Pinpoint the cell where the given text exists, returning its (X, Y) midpoint coordinate. 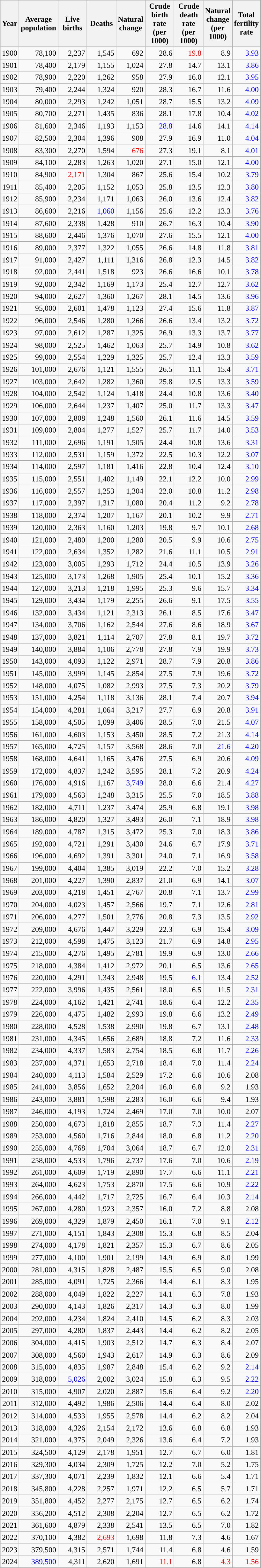
1974 (10, 953)
25.0 (160, 406)
2,571 (101, 1549)
1940 (10, 540)
117,000 (39, 503)
2,642 (73, 381)
1904 (10, 102)
2,525 (73, 345)
1996 (10, 1221)
243,000 (39, 1099)
3,064 (131, 1148)
2.02 (246, 1404)
19.6 (218, 674)
4,916 (73, 783)
1,717 (101, 1197)
220,000 (39, 978)
222,000 (39, 990)
4,113 (73, 1075)
20.5 (160, 540)
2,363 (73, 527)
179,000 (39, 795)
2,342 (73, 284)
1,826 (101, 1306)
10.9 (218, 1185)
122,000 (39, 552)
1914 (10, 223)
1947 (10, 625)
2,178 (101, 1452)
78,900 (39, 77)
4,100 (73, 1258)
1,691 (131, 1562)
1,024 (131, 65)
2,480 (73, 540)
26.5 (160, 369)
2,506 (131, 1404)
87,600 (39, 223)
1,111 (101, 260)
2,443 (131, 1330)
321,000 (39, 1440)
7.8 (218, 1294)
4,162 (73, 1002)
1,080 (131, 503)
1,266 (131, 321)
1998 (10, 1245)
2.78 (246, 503)
1967 (10, 868)
1908 (10, 150)
95,000 (39, 308)
13.0 (218, 953)
201,000 (39, 880)
1949 (10, 649)
1,118 (101, 698)
361,600 (39, 1525)
1,416 (131, 467)
14.3 (160, 1306)
1,843 (101, 1233)
274,000 (39, 1245)
3,123 (131, 941)
84,900 (39, 175)
4,692 (73, 856)
2008 (10, 1367)
19.5 (160, 978)
1981 (10, 1039)
2,644 (73, 406)
2,617 (131, 1355)
2,446 (73, 236)
1,598 (101, 1099)
2,561 (131, 990)
91,000 (39, 260)
1,828 (101, 1270)
1961 (10, 795)
2.65 (246, 966)
2,293 (73, 102)
Natural change (131, 24)
1,555 (131, 369)
676 (131, 150)
2,676 (73, 369)
1,171 (101, 199)
1977 (10, 990)
2023 (10, 1549)
240,000 (39, 1075)
2003 (10, 1306)
5.4 (218, 1477)
1903 (10, 90)
2,304 (73, 138)
2,002 (101, 1379)
2.66 (246, 953)
1,122 (101, 661)
2,270 (73, 150)
4.20 (246, 746)
3.90 (246, 223)
1,832 (131, 1477)
226,000 (39, 1014)
2,326 (131, 1440)
308,000 (39, 1355)
1,698 (131, 1537)
2,948 (131, 978)
4,218 (73, 893)
206,000 (39, 917)
20.6 (218, 759)
836 (131, 114)
246,000 (39, 1112)
1,152 (101, 187)
2,205 (73, 187)
1,716 (101, 1136)
99,000 (39, 357)
1963 (10, 820)
3.73 (246, 649)
Year (10, 24)
1,712 (131, 564)
17.9 (218, 844)
129,000 (39, 601)
4,129 (73, 1452)
1,560 (131, 418)
3,213 (73, 589)
1982 (10, 1051)
1943 (10, 576)
1,652 (101, 1087)
1,145 (101, 674)
314,000 (39, 1416)
4,384 (73, 966)
4,049 (73, 1294)
4.07 (246, 722)
1,155 (101, 65)
241,000 (39, 1087)
1,253 (101, 491)
4,475 (73, 1014)
3,005 (73, 564)
2,707 (131, 637)
1953 (10, 698)
2001 (10, 1282)
2,427 (73, 260)
1959 (10, 771)
4,375 (73, 1440)
4,193 (73, 1112)
1,207 (101, 515)
2,972 (131, 966)
3,595 (131, 771)
2,020 (101, 1392)
1,193 (101, 126)
2.27 (246, 1124)
1905 (10, 114)
1,277 (101, 430)
2,634 (73, 552)
1,181 (101, 467)
290,000 (39, 1306)
2,778 (131, 649)
2010 (10, 1392)
2,971 (131, 661)
1,943 (101, 1355)
4,676 (73, 929)
24.6 (160, 844)
2,216 (73, 211)
3,493 (131, 820)
2,487 (131, 1270)
1,753 (101, 1185)
1,267 (131, 296)
1,293 (101, 564)
2,542 (73, 394)
1.81 (246, 1452)
1942 (10, 564)
4,641 (73, 759)
83,300 (39, 150)
1,583 (101, 1051)
1,149 (131, 479)
2,171 (73, 175)
1,796 (101, 1160)
4,311 (73, 1562)
79,400 (39, 90)
1983 (10, 1063)
1919 (10, 284)
271,000 (39, 1233)
2,255 (131, 601)
1,268 (101, 576)
22.2 (160, 868)
9.7 (189, 527)
4,492 (73, 1404)
5.2 (218, 1464)
3,996 (73, 990)
1,060 (101, 211)
2,544 (131, 625)
1,315 (101, 832)
81,600 (39, 126)
1910 (10, 175)
2,257 (101, 1489)
1980 (10, 1026)
3,430 (131, 844)
121,000 (39, 540)
3,472 (131, 832)
1,447 (101, 929)
1,462 (101, 345)
2,741 (131, 1002)
1,324 (101, 90)
2.52 (246, 978)
2,179 (73, 65)
2,612 (73, 333)
203,000 (39, 893)
3,315 (131, 795)
2,725 (131, 1197)
1,322 (101, 248)
3.67 (246, 625)
94,000 (39, 296)
4,820 (73, 820)
1939 (10, 527)
4,879 (73, 1525)
2.95 (246, 941)
3.58 (246, 856)
1,482 (101, 1014)
3.31 (246, 442)
1,169 (101, 284)
1955 (10, 722)
1,905 (131, 576)
1900 (10, 53)
2,546 (73, 321)
3.10 (246, 467)
1948 (10, 637)
9.6 (189, 589)
4,227 (73, 880)
1.72 (246, 1513)
2,689 (131, 1039)
3,881 (73, 1099)
1991 (10, 1160)
2014 (10, 1440)
115,000 (39, 479)
186,000 (39, 820)
4.24 (246, 771)
2020 (10, 1513)
1979 (10, 1014)
2,346 (73, 126)
2,220 (73, 77)
9.4 (218, 1099)
1,123 (131, 308)
1929 (10, 406)
215,000 (39, 953)
7.4 (189, 698)
192,000 (39, 844)
78,400 (39, 65)
1,156 (131, 211)
224,000 (39, 1002)
1950 (10, 661)
2,374 (73, 515)
1995 (10, 1209)
1921 (10, 308)
2,601 (73, 308)
3.95 (246, 77)
109,000 (39, 430)
140,000 (39, 649)
1,818 (101, 1124)
1902 (10, 77)
4,768 (73, 1148)
1,064 (101, 710)
3.09 (246, 929)
80,000 (39, 102)
22.8 (160, 467)
4,178 (73, 1245)
1,070 (131, 236)
1925 (10, 357)
151,000 (39, 698)
1935 (10, 479)
237,000 (39, 1063)
28.3 (160, 90)
1.75 (246, 1464)
1,191 (101, 442)
2,377 (73, 248)
3,217 (131, 710)
17.8 (189, 114)
2,855 (131, 1124)
2,512 (131, 1343)
107,000 (39, 418)
2,693 (101, 1537)
2.68 (246, 527)
28.0 (160, 783)
1972 (10, 929)
1.59 (246, 1549)
1976 (10, 978)
2,154 (101, 1428)
3.88 (246, 795)
4,512 (73, 1513)
2,890 (131, 1173)
4,505 (73, 722)
11.0 (218, 138)
Deaths (101, 24)
3.76 (246, 211)
Crude death rate (per 1000) (189, 24)
12.6 (218, 905)
158,000 (39, 722)
168,000 (39, 759)
2,887 (131, 1392)
1,020 (131, 162)
1934 (10, 467)
6.0 (218, 1452)
2,990 (131, 1026)
28.8 (160, 126)
1,218 (101, 589)
2,557 (73, 491)
1988 (10, 1124)
2,199 (131, 1258)
4.04 (246, 138)
1,594 (101, 150)
1941 (10, 552)
1969 (10, 893)
3.34 (246, 589)
1956 (10, 734)
Natural change (per 1000) (218, 24)
3,406 (131, 722)
Average population (39, 24)
2,227 (131, 1294)
4,091 (73, 1282)
1,986 (101, 1404)
1,160 (101, 527)
1907 (10, 138)
2.91 (246, 552)
218,000 (39, 966)
3,229 (131, 929)
1,099 (101, 722)
1,428 (101, 223)
692 (131, 53)
1987 (10, 1112)
1,903 (101, 1343)
2015 (10, 1452)
21.5 (218, 722)
137,000 (39, 637)
25.5 (160, 795)
4,075 (73, 686)
1997 (10, 1233)
312,000 (39, 1404)
85,900 (39, 199)
1993 (10, 1185)
1,421 (101, 1002)
2,854 (131, 674)
4,093 (73, 661)
2021 (10, 1525)
3.81 (246, 248)
2.49 (246, 1014)
1,653 (101, 1063)
2,244 (73, 90)
16.1 (160, 1221)
1989 (10, 1136)
4,563 (73, 795)
4,609 (73, 1173)
2,718 (131, 1063)
1,053 (131, 187)
106,000 (39, 406)
1990 (10, 1148)
172,000 (39, 771)
329,300 (39, 1464)
123,000 (39, 564)
82,500 (39, 138)
250,000 (39, 1124)
154,000 (39, 710)
2.21 (246, 1173)
18.6 (160, 1002)
4,034 (73, 1464)
1,263 (101, 162)
1985 (10, 1087)
98,000 (39, 345)
1,157 (101, 746)
3,821 (73, 637)
2024 (10, 1562)
26.9 (160, 333)
920 (131, 90)
3,884 (73, 649)
288,000 (39, 1294)
2.24 (246, 1063)
1,372 (131, 455)
1,901 (101, 1258)
1,407 (131, 406)
2000 (10, 1270)
3.87 (246, 308)
1916 (10, 248)
2,804 (73, 430)
1,505 (131, 442)
18.3 (218, 832)
2.19 (246, 1160)
111,000 (39, 442)
1,165 (101, 759)
267,000 (39, 1209)
228,000 (39, 1026)
21.0 (160, 880)
1,203 (131, 527)
1,162 (101, 625)
22.0 (160, 491)
3,450 (131, 734)
4,598 (73, 941)
1,704 (101, 1148)
1901 (10, 65)
3.93 (246, 53)
1938 (10, 515)
2,441 (73, 272)
165,000 (39, 746)
2,870 (131, 1185)
2004 (10, 1318)
2,175 (131, 1501)
3,706 (73, 625)
2,172 (131, 1428)
18.4 (160, 1063)
1971 (10, 917)
114,000 (39, 467)
16.3 (189, 223)
1958 (10, 759)
2,808 (73, 418)
26.7 (160, 223)
176,000 (39, 783)
910 (131, 223)
304,000 (39, 1343)
2013 (10, 1428)
12.5 (189, 381)
14.0 (218, 430)
4,787 (73, 832)
2,541 (131, 1525)
1,385 (101, 868)
261,000 (39, 1173)
127,000 (39, 589)
85,400 (39, 187)
2,776 (131, 917)
4.3 (218, 1562)
13.9 (218, 564)
285,000 (39, 1282)
1,159 (101, 455)
1,316 (131, 260)
27.7 (160, 710)
9.0 (218, 1270)
2,566 (131, 905)
5.7 (218, 1489)
1962 (10, 807)
1,824 (101, 1318)
1952 (10, 686)
345,800 (39, 1489)
1915 (10, 236)
1,229 (101, 357)
96,000 (39, 321)
143,000 (39, 661)
21.4 (218, 783)
204,000 (39, 905)
3.40 (246, 394)
1,744 (131, 1549)
3,856 (73, 1087)
4,337 (73, 1051)
2,597 (73, 467)
3,301 (131, 856)
2,237 (73, 53)
17.7 (160, 1173)
209,000 (39, 929)
4.02 (246, 114)
2.09 (246, 1355)
1.74 (246, 1501)
379,500 (39, 1549)
21.3 (218, 734)
2,529 (131, 1075)
3,568 (131, 746)
2.48 (246, 1026)
2,239 (101, 1477)
1,106 (101, 649)
3.94 (246, 698)
4,725 (73, 746)
2,578 (131, 1416)
1,451 (101, 893)
2,554 (73, 357)
145,000 (39, 674)
1937 (10, 503)
4,603 (73, 734)
27.3 (160, 150)
4,023 (73, 905)
351,800 (39, 1501)
20.4 (160, 503)
20.2 (218, 686)
1924 (10, 345)
132,000 (39, 613)
1999 (10, 1258)
292,000 (39, 1318)
2011 (10, 1404)
1,317 (101, 503)
3.96 (246, 296)
269,000 (39, 1221)
1,719 (101, 1173)
27.4 (160, 308)
1,343 (101, 978)
337,300 (39, 1477)
2,410 (131, 1318)
25.9 (160, 807)
1966 (10, 856)
8.4 (218, 1343)
Total fertility rate (246, 24)
4,452 (73, 1501)
20.9 (218, 771)
3.80 (246, 187)
101,000 (39, 369)
1968 (10, 880)
264,000 (39, 1185)
4,143 (73, 1306)
1,082 (101, 686)
4,835 (73, 1367)
923 (131, 272)
4,228 (73, 1489)
4,071 (73, 1477)
2.12 (246, 1221)
5,026 (73, 1379)
1,124 (101, 394)
1.82 (246, 1525)
2002 (10, 1294)
1,995 (131, 589)
2,781 (131, 953)
281,000 (39, 1270)
1920 (10, 296)
1992 (10, 1173)
2,844 (131, 1136)
4,623 (73, 1185)
80,700 (39, 114)
867 (131, 175)
1.67 (246, 1537)
2,627 (73, 296)
2016 (10, 1464)
18.8 (160, 1039)
17.2 (160, 1075)
2,531 (73, 455)
1,478 (101, 308)
1911 (10, 187)
15.8 (160, 1379)
212,000 (39, 941)
1,971 (131, 1489)
8.8 (218, 1209)
2022 (10, 1537)
1922 (10, 321)
3,474 (131, 807)
4,291 (73, 978)
2,271 (73, 114)
97,000 (39, 333)
125,000 (39, 576)
4,528 (73, 1026)
3.36 (246, 576)
1,051 (131, 102)
1965 (10, 844)
22.5 (160, 455)
3,024 (131, 1379)
1975 (10, 966)
1,527 (131, 430)
1,291 (101, 844)
22.1 (160, 479)
1960 (10, 783)
4,234 (73, 1318)
1,879 (101, 1221)
4,382 (73, 1537)
1923 (10, 333)
356,200 (39, 1513)
2.35 (246, 1002)
88,600 (39, 236)
1946 (10, 613)
297,000 (39, 1330)
8.9 (218, 53)
1,822 (101, 1294)
3.55 (246, 601)
2012 (10, 1416)
1,287 (101, 333)
1978 (10, 1002)
1,055 (131, 248)
112,000 (39, 455)
24.0 (160, 856)
196,000 (39, 856)
1,391 (101, 856)
1,457 (101, 905)
199,000 (39, 868)
2.75 (246, 540)
27.1 (160, 162)
4,371 (73, 1063)
2009 (10, 1379)
1,518 (101, 272)
4,721 (73, 844)
1,376 (101, 236)
2.26 (246, 1051)
3,173 (73, 576)
20.7 (218, 698)
266,000 (39, 1197)
1964 (10, 832)
1,656 (101, 1039)
1,724 (101, 1112)
2.98 (246, 491)
2005 (10, 1330)
4,673 (73, 1124)
3,749 (131, 783)
182,000 (39, 807)
1,200 (101, 540)
2,234 (73, 199)
1,114 (101, 637)
1951 (10, 674)
3,019 (131, 868)
15.7 (218, 589)
1,584 (101, 1075)
Crude birth rate (per 1000) (160, 24)
1945 (10, 601)
1,538 (101, 1026)
2,317 (131, 1306)
2019 (10, 1501)
4,442 (73, 1197)
1909 (10, 162)
1,390 (101, 880)
1918 (10, 272)
Live births (73, 24)
1,418 (131, 394)
1,545 (101, 53)
2,469 (131, 1112)
1994 (10, 1197)
2,366 (131, 1282)
277,000 (39, 1258)
2,049 (101, 1440)
4,837 (73, 771)
89,000 (39, 248)
370,100 (39, 1537)
2,277 (101, 1501)
103,000 (39, 381)
1,501 (101, 917)
255,000 (39, 1148)
4,415 (73, 1343)
1,837 (101, 1330)
2017 (10, 1477)
3.91 (246, 710)
3,136 (131, 698)
161,000 (39, 734)
4,151 (73, 1233)
1930 (10, 418)
1,327 (101, 820)
4,345 (73, 1039)
2,848 (131, 1367)
1986 (10, 1099)
26.8 (160, 260)
908 (131, 138)
116,000 (39, 491)
1927 (10, 381)
15.0 (189, 162)
1,412 (101, 966)
1906 (10, 126)
21.7 (160, 941)
2,450 (131, 1221)
2.71 (246, 515)
1954 (10, 710)
2007 (10, 1355)
78,100 (39, 53)
4.27 (246, 783)
1,951 (131, 1452)
12.0 (218, 1148)
2,620 (101, 1562)
1,987 (101, 1367)
1,402 (101, 479)
1926 (10, 369)
134,000 (39, 625)
2.33 (246, 1039)
3.77 (246, 333)
148,000 (39, 686)
4,404 (73, 868)
2,754 (131, 1051)
1,262 (101, 77)
1,179 (101, 601)
4.01 (246, 150)
1973 (10, 941)
2,309 (101, 1464)
2,767 (131, 893)
2018 (10, 1489)
3.28 (246, 868)
4,711 (73, 807)
3.53 (246, 430)
258,000 (39, 1160)
1957 (10, 746)
4,277 (73, 917)
1928 (10, 394)
2,696 (73, 442)
1917 (10, 260)
1984 (10, 1075)
1970 (10, 905)
1.95 (246, 1282)
189,000 (39, 832)
2,313 (131, 613)
2.03 (246, 1318)
1,352 (101, 552)
1913 (10, 211)
3.78 (246, 272)
4,276 (73, 953)
118,000 (39, 515)
1.56 (246, 1562)
389,500 (39, 1562)
11.5 (218, 990)
2.81 (246, 905)
2.92 (246, 917)
1936 (10, 491)
324,500 (39, 1452)
14.6 (189, 126)
958 (131, 77)
9.5 (218, 1379)
2,397 (73, 503)
1,396 (101, 138)
1932 (10, 442)
22.3 (160, 929)
104,000 (39, 394)
16.6 (189, 272)
86,600 (39, 211)
120,000 (39, 527)
1912 (10, 199)
84,100 (39, 162)
3.26 (246, 564)
253,000 (39, 1136)
1,923 (101, 1209)
2,551 (73, 479)
1,173 (131, 284)
2,737 (131, 1160)
1,495 (101, 953)
1933 (10, 455)
231,000 (39, 1039)
2006 (10, 1343)
4,329 (73, 1221)
4,281 (73, 710)
1944 (10, 589)
1,821 (101, 1245)
3,476 (131, 759)
17.0 (160, 1112)
4,326 (73, 1428)
1,955 (101, 1416)
4,907 (73, 1392)
2,837 (131, 880)
1931 (10, 430)
4,254 (73, 698)
234,000 (39, 1051)
3,999 (73, 674)
1,475 (101, 941)
